Output the [x, y] coordinate of the center of the cell containing the given text.  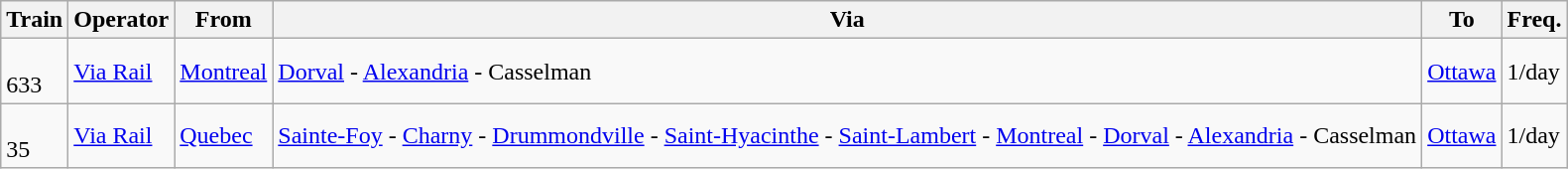
Montreal [224, 72]
633 [35, 72]
Quebec [224, 135]
Dorval - Alexandria - Casselman [847, 72]
Sainte-Foy - Charny - Drummondville - Saint-Hyacinthe - Saint-Lambert - Montreal - Dorval - Alexandria - Casselman [847, 135]
35 [35, 135]
Freq. [1534, 20]
To [1462, 20]
Via [847, 20]
Train [35, 20]
From [224, 20]
Operator [121, 20]
